Pinpoint the cell where the given text exists, returning its [x, y] midpoint coordinate. 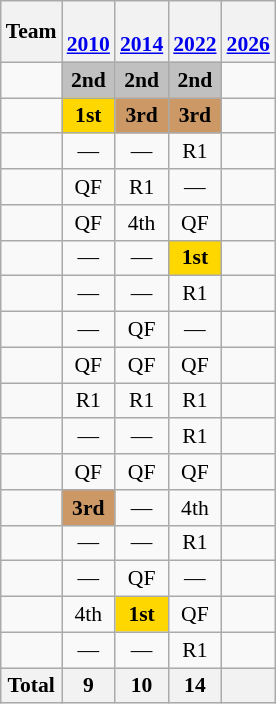
10 [142, 686]
2026 [248, 32]
2022 [194, 32]
14 [194, 686]
Team [32, 32]
2014 [142, 32]
2010 [88, 32]
Total [32, 686]
9 [88, 686]
